Scan for the cell matching the given text and deliver its (x, y) coordinate at center. 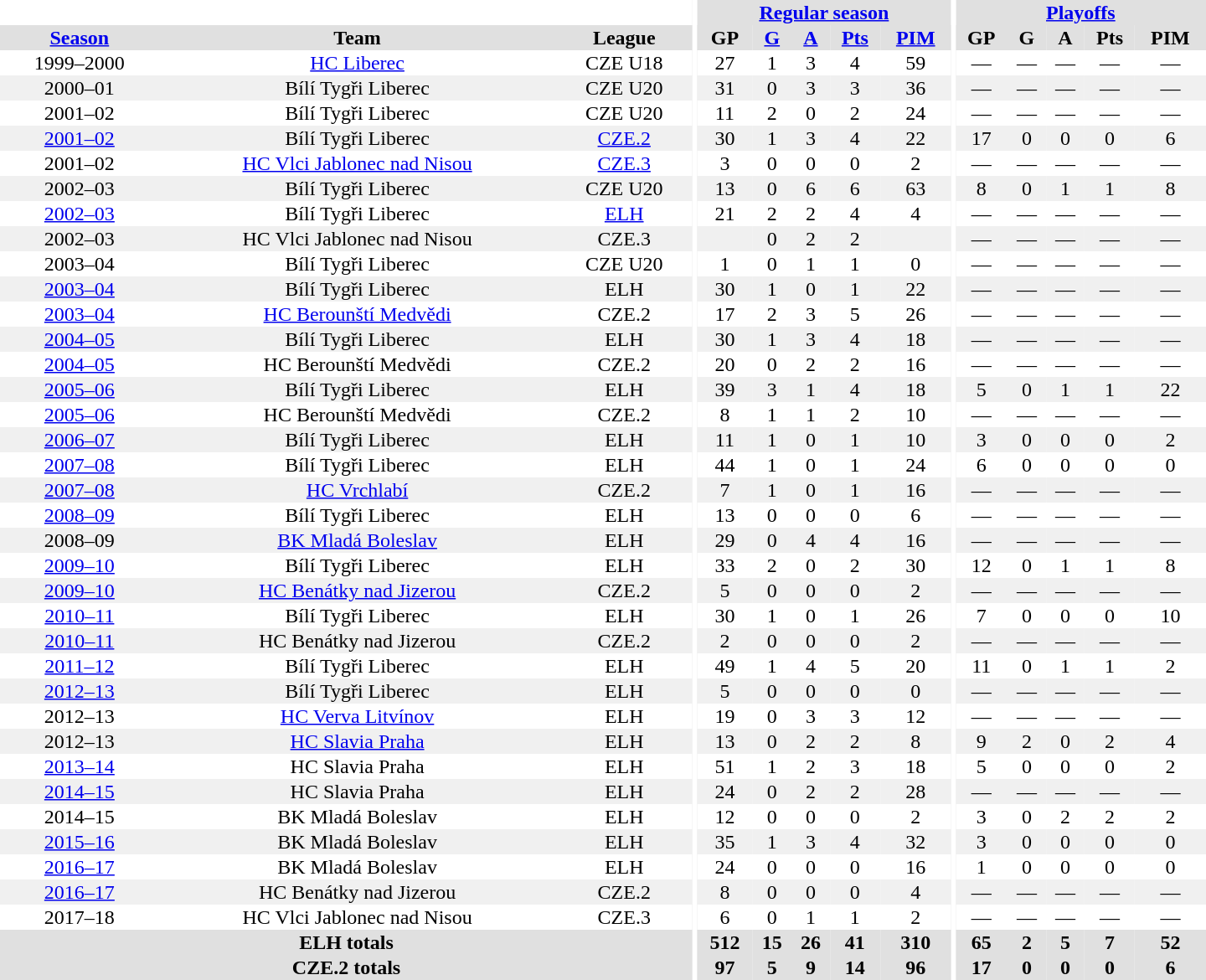
33 (725, 565)
27 (725, 63)
Season (80, 38)
ELH totals (347, 942)
Regular season (824, 13)
15 (772, 942)
44 (725, 465)
2017–18 (80, 917)
96 (916, 967)
HC Vrchlabí (358, 490)
HC Liberec (358, 63)
49 (725, 666)
21 (725, 214)
65 (982, 942)
36 (916, 88)
35 (725, 842)
19 (725, 716)
97 (725, 967)
39 (725, 389)
2015–16 (80, 842)
2013–14 (80, 766)
63 (916, 188)
League (624, 38)
512 (725, 942)
28 (916, 792)
CZE.2 totals (347, 967)
59 (916, 63)
52 (1171, 942)
2000–01 (80, 88)
51 (725, 766)
1999–2000 (80, 63)
32 (916, 842)
14 (855, 967)
CZE U18 (624, 63)
Playoffs (1080, 13)
41 (855, 942)
29 (725, 540)
31 (725, 88)
2011–12 (80, 666)
Team (358, 38)
2006–07 (80, 440)
HC Verva Litvínov (358, 716)
310 (916, 942)
